Return [X, Y] of the center of cell containing provided text 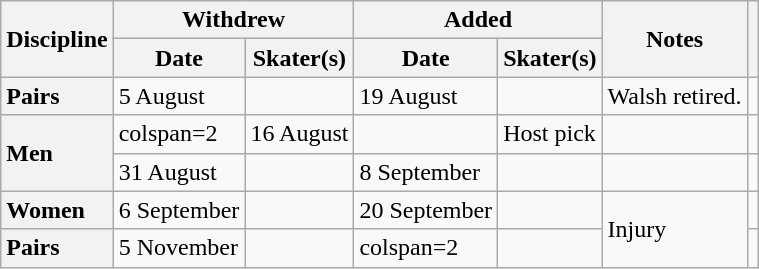
Men [57, 153]
19 August [426, 96]
6 September [179, 210]
Walsh retired. [674, 96]
Discipline [57, 39]
Notes [674, 39]
5 November [179, 248]
Host pick [550, 134]
16 August [300, 134]
8 September [426, 172]
Withdrew [234, 20]
20 September [426, 210]
Women [57, 210]
31 August [179, 172]
Added [478, 20]
5 August [179, 96]
Injury [674, 229]
